Search for the cell housing the specified text and yield its (x, y) center coordinate. 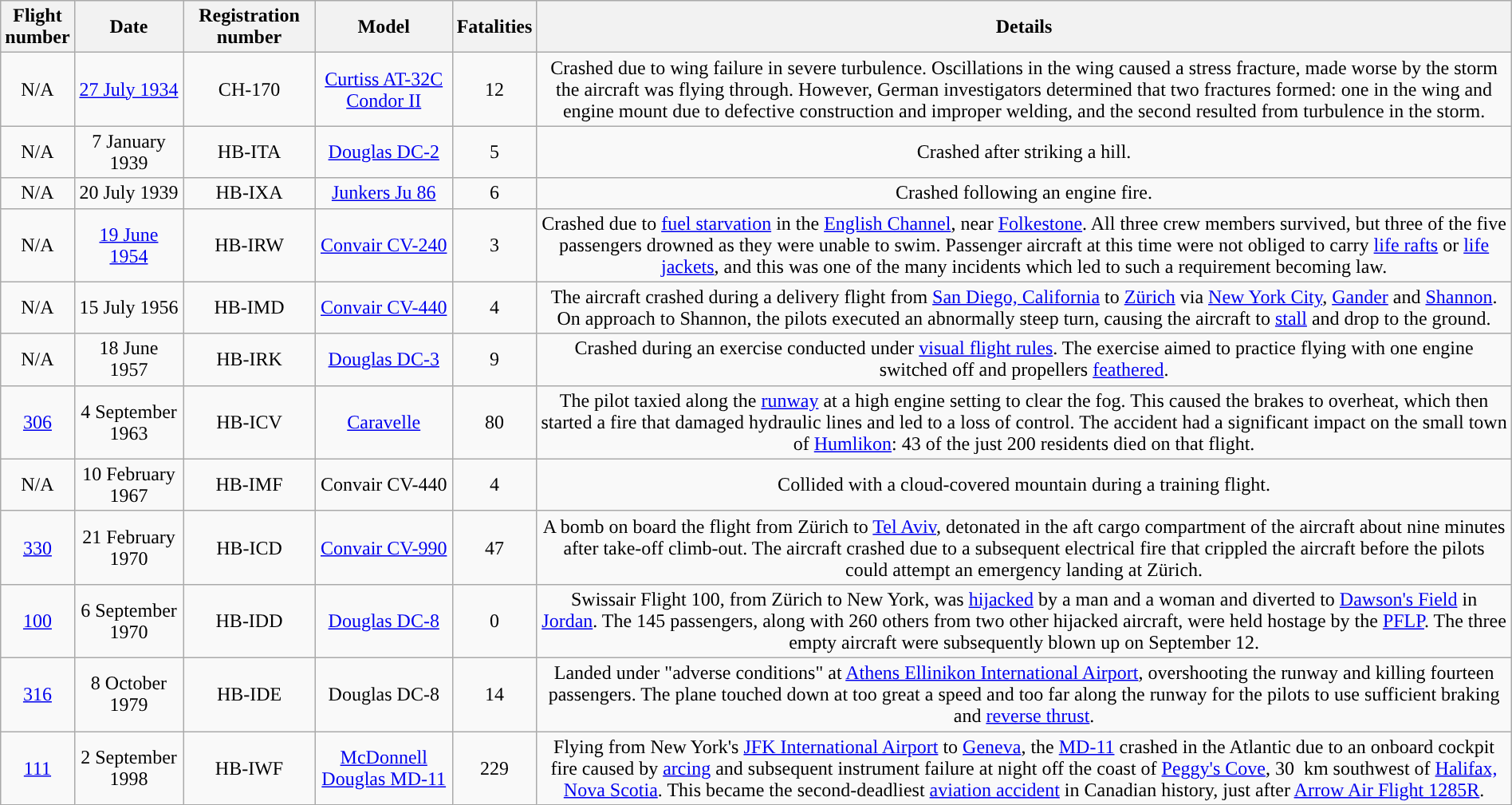
47 (494, 547)
19 June 1954 (129, 245)
3 (494, 245)
4 September 1963 (129, 422)
HB-IMF (250, 485)
Caravelle (384, 422)
100 (37, 621)
18 June 1957 (129, 359)
27 July 1934 (129, 89)
HB-IWF (250, 768)
Registration number (250, 27)
Date (129, 27)
HB-IRW (250, 245)
80 (494, 422)
Fatalities (494, 27)
9 (494, 359)
HB-IDD (250, 621)
10 February 1967 (129, 485)
6 (494, 193)
Convair CV-990 (384, 547)
20 July 1939 (129, 193)
Flightnumber (37, 27)
HB-ITA (250, 152)
McDonnell Douglas MD-11 (384, 768)
330 (37, 547)
Curtiss AT-32C Condor II (384, 89)
Details (1024, 27)
HB-ICD (250, 547)
Crashed after striking a hill. (1024, 152)
8 October 1979 (129, 694)
0 (494, 621)
111 (37, 768)
14 (494, 694)
15 July 1956 (129, 308)
HB-IXA (250, 193)
12 (494, 89)
7 January 1939 (129, 152)
2 September 1998 (129, 768)
5 (494, 152)
316 (37, 694)
Crashed following an engine fire. (1024, 193)
HB-IRK (250, 359)
HB-IDE (250, 694)
Model (384, 27)
HB-ICV (250, 422)
306 (37, 422)
Douglas DC-2 (384, 152)
229 (494, 768)
Junkers Ju 86 (384, 193)
CH-170 (250, 89)
Douglas DC-3 (384, 359)
Convair CV-240 (384, 245)
6 September 1970 (129, 621)
HB-IMD (250, 308)
Collided with a cloud-covered mountain during a training flight. (1024, 485)
21 February 1970 (129, 547)
